Scan for the cell matching the given text and deliver its (X, Y) coordinate at center. 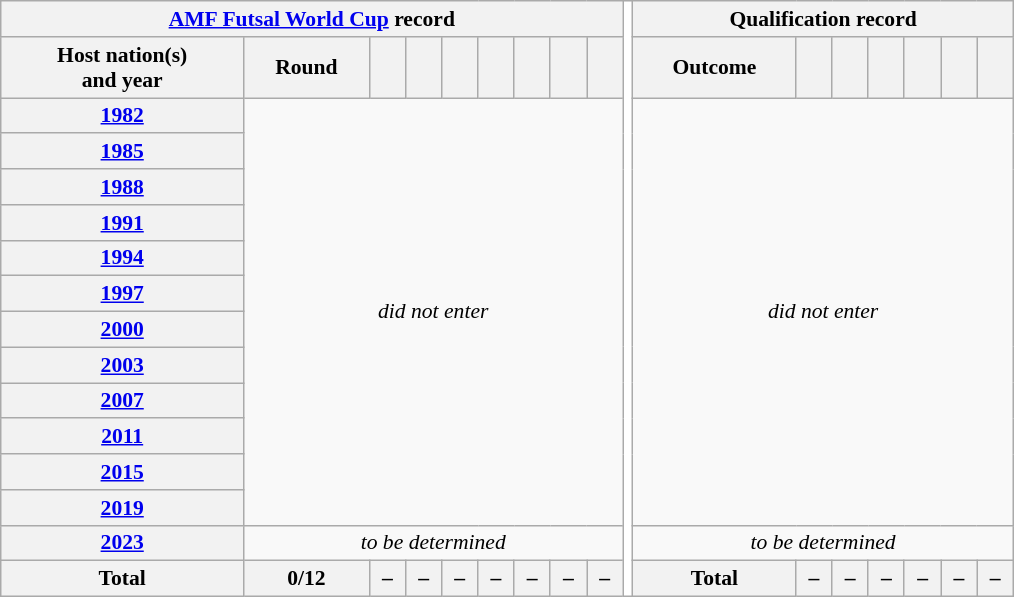
1982 (122, 116)
2019 (122, 508)
2007 (122, 401)
AMF Futsal World Cup record (312, 19)
2015 (122, 472)
2000 (122, 330)
2011 (122, 437)
Outcome (714, 68)
Host nation(s)and year (122, 68)
Round (307, 68)
2003 (122, 365)
Qualification record (823, 19)
1997 (122, 294)
1991 (122, 223)
1985 (122, 152)
2023 (122, 543)
1994 (122, 258)
0/12 (307, 579)
1988 (122, 187)
